Scan for the cell matching the given text and deliver its (x, y) coordinate at center. 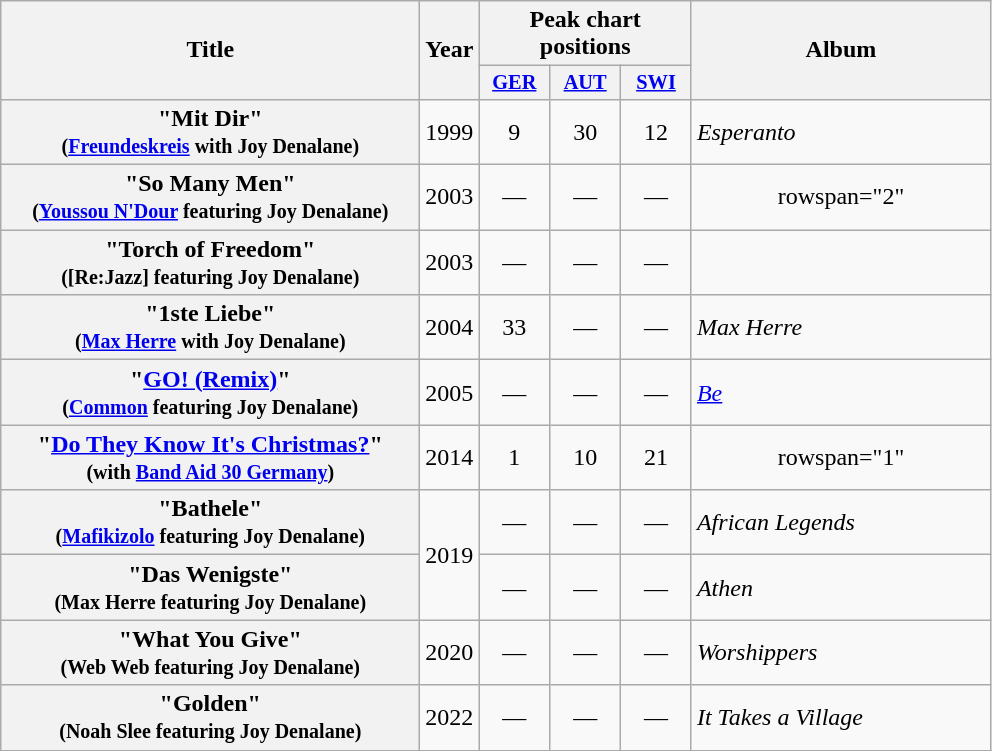
2005 (450, 392)
Peak chart positions (586, 34)
10 (586, 458)
Worshippers (840, 652)
"So Many Men" (Youssou N'Dour featuring Joy Denalane) (210, 198)
"Golden" (Noah Slee featuring Joy Denalane) (210, 718)
2020 (450, 652)
Athen (840, 588)
33 (514, 328)
"1ste Liebe" (Max Herre with Joy Denalane) (210, 328)
rowspan="1" (840, 458)
AUT (586, 83)
1999 (450, 132)
Be (840, 392)
2014 (450, 458)
30 (586, 132)
"Bathele" (Mafikizolo featuring Joy Denalane) (210, 522)
"GO! (Remix)" (Common featuring Joy Denalane) (210, 392)
Album (840, 50)
"Das Wenigste" (Max Herre featuring Joy Denalane) (210, 588)
2019 (450, 555)
It Takes a Village (840, 718)
Max Herre (840, 328)
"Torch of Freedom" ([Re:Jazz] featuring Joy Denalane) (210, 262)
Year (450, 50)
1 (514, 458)
2004 (450, 328)
Esperanto (840, 132)
2022 (450, 718)
GER (514, 83)
rowspan="2" (840, 198)
21 (656, 458)
SWI (656, 83)
9 (514, 132)
African Legends (840, 522)
12 (656, 132)
Title (210, 50)
"What You Give" (Web Web featuring Joy Denalane) (210, 652)
"Mit Dir" (Freundeskreis with Joy Denalane) (210, 132)
"Do They Know It's Christmas?" (with Band Aid 30 Germany) (210, 458)
